From the cell containing the given text, extract its center point as [x, y] coordinate. 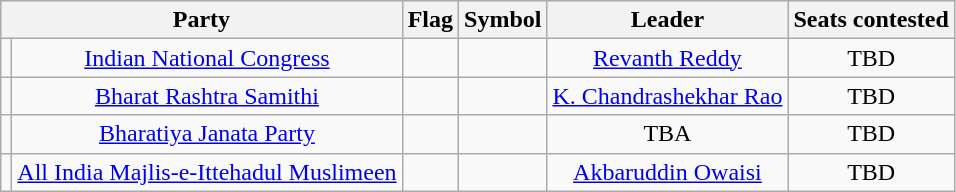
Bharatiya Janata Party [207, 134]
TBA [668, 134]
Flag [430, 20]
K. Chandrashekhar Rao [668, 96]
Party [202, 20]
Symbol [503, 20]
Revanth Reddy [668, 58]
Leader [668, 20]
Seats contested [871, 20]
All India Majlis-e-Ittehadul Muslimeen [207, 172]
Bharat Rashtra Samithi [207, 96]
Indian National Congress [207, 58]
Akbaruddin Owaisi [668, 172]
